Search for the cell housing the specified text and yield its [x, y] center coordinate. 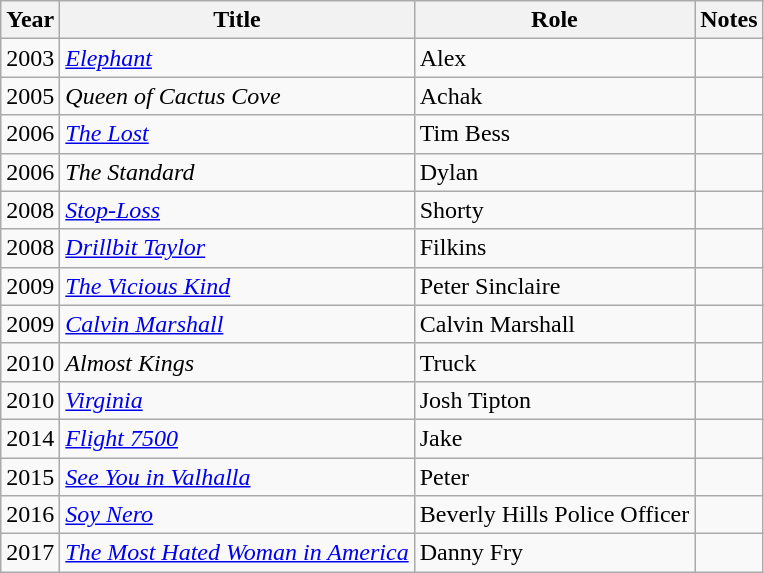
Almost Kings [237, 362]
Stop-Loss [237, 210]
Drillbit Taylor [237, 248]
Truck [554, 362]
Tim Bess [554, 134]
Year [30, 20]
Peter Sinclaire [554, 286]
Soy Nero [237, 515]
The Lost [237, 134]
Queen of Cactus Cove [237, 96]
Flight 7500 [237, 438]
2005 [30, 96]
2014 [30, 438]
2016 [30, 515]
Dylan [554, 172]
Elephant [237, 58]
See You in Valhalla [237, 477]
Jake [554, 438]
The Most Hated Woman in America [237, 553]
Filkins [554, 248]
Shorty [554, 210]
Josh Tipton [554, 400]
Role [554, 20]
2003 [30, 58]
The Vicious Kind [237, 286]
Danny Fry [554, 553]
Notes [729, 20]
Title [237, 20]
Peter [554, 477]
Alex [554, 58]
Achak [554, 96]
2015 [30, 477]
Virginia [237, 400]
The Standard [237, 172]
2017 [30, 553]
Beverly Hills Police Officer [554, 515]
